Find where the given text appears and provide that cell's center as (x, y) coordinate. 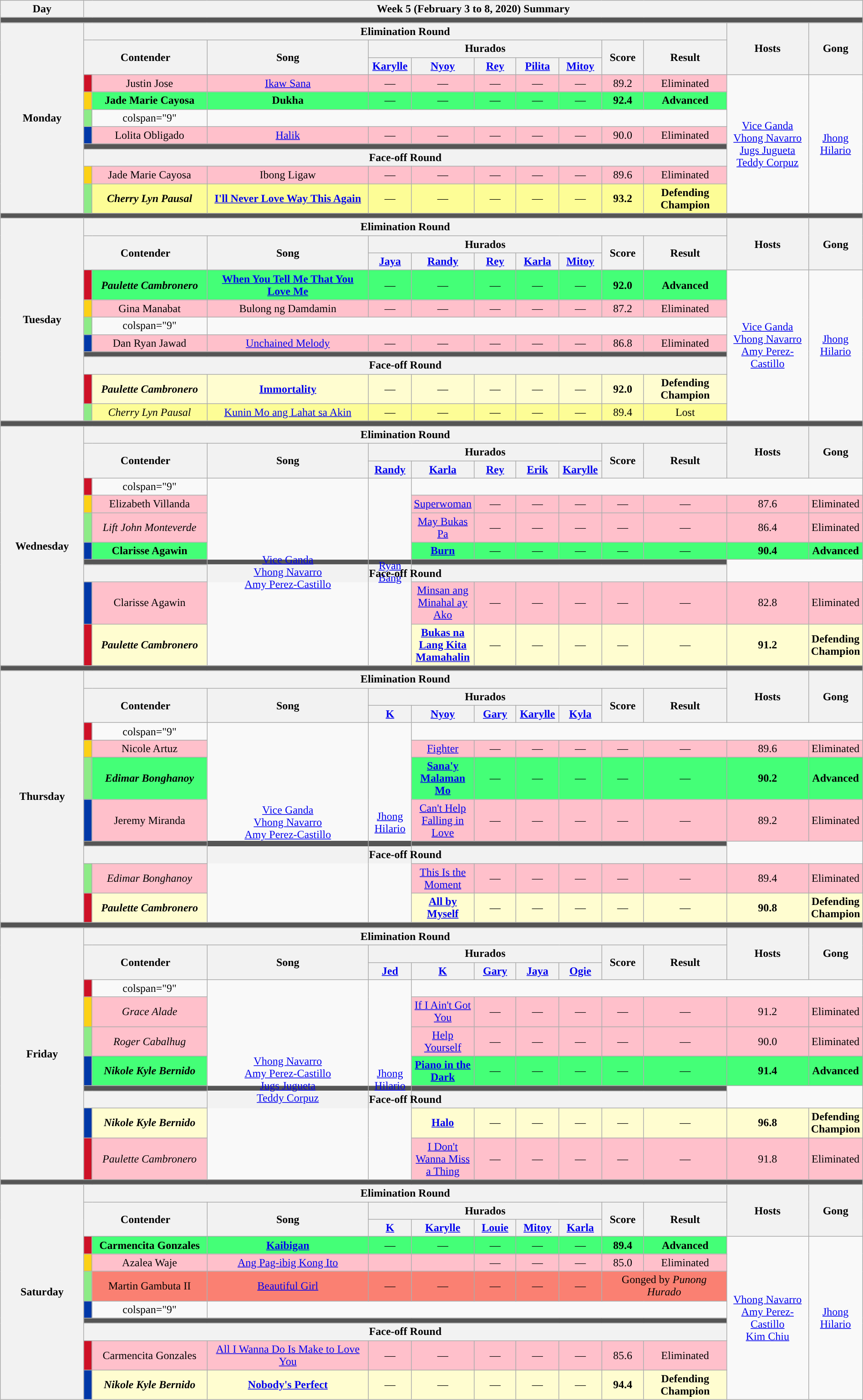
Louie (495, 1228)
Vice GandaVhong NavarroJugs JuguetaTeddy Corpuz (767, 144)
Can't Help Falling in Love (443, 820)
Friday (42, 1054)
Vhong NavarroAmy Perez-CastilloKim Chiu (767, 1318)
Azalea Waje (149, 1263)
Fighter (443, 748)
Vhong NavarroAmy Perez-CastilloJugs JuguetaTeddy Corpuz (288, 1080)
90.2 (767, 778)
All I Wanna Do Is Make to Love You (288, 1355)
Lost (685, 412)
Bukas na Lang Kita Mamahalin (443, 645)
Ogie (580, 971)
94.4 (623, 1385)
92.4 (623, 101)
I Don't Wanna Miss a Thing (443, 1158)
Kunin Mo ang Lahat sa Akin (288, 412)
90.4 (767, 551)
93.2 (623, 198)
Burn (443, 551)
Monday (42, 118)
Piano in the Dark (443, 1071)
Gonged by Punong Hurado (665, 1286)
Minsan ang Minahal ay Ako (443, 603)
If I Ain't Got You (443, 1012)
Bulong ng Damdamin (288, 308)
Dukha (288, 101)
96.8 (767, 1123)
Kyla (580, 714)
86.4 (767, 528)
Gina Manabat (149, 308)
Thursday (42, 797)
Help Yourself (443, 1041)
Ibong Ligaw (288, 175)
Jed (390, 971)
Wednesday (42, 546)
Halo (443, 1123)
Erik (538, 469)
Kaibigan (288, 1245)
Ikaw Sana (288, 83)
Elizabeth Villanda (149, 504)
91.8 (767, 1158)
Lolita Obligado (149, 135)
When You Tell Me That You Love Me (288, 285)
Saturday (42, 1292)
Day (42, 9)
85.6 (623, 1355)
All by Myself (443, 908)
Immortality (288, 389)
Nobody's Perfect (288, 1385)
86.8 (623, 343)
87.2 (623, 308)
Pilita (538, 66)
Justin Jose (149, 83)
Roger Cabalhug (149, 1041)
Beautiful Girl (288, 1286)
Unchained Melody (288, 343)
May Bukas Pa (443, 528)
90.8 (767, 908)
Halik (288, 135)
82.8 (767, 603)
Superwoman (443, 504)
87.6 (767, 504)
Ang Pag-ibig Kong Ito (288, 1263)
Tuesday (42, 320)
85.0 (623, 1263)
Dan Ryan Jawad (149, 343)
Jeremy Miranda (149, 820)
I'll Never Love Way This Again (288, 198)
Lift John Monteverde (149, 528)
Sana'y Malaman Mo (443, 778)
91.4 (767, 1071)
Nicole Artuz (149, 748)
Grace Alade (149, 1012)
Martin Gambuta II (149, 1286)
Week 5 (February 3 to 8, 2020) Summary (473, 9)
This Is the Moment (443, 878)
Ryan Bang (390, 572)
